Determine the [x, y] coordinate at the center of the cell enclosing the given text.  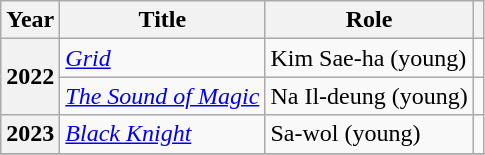
2022 [30, 77]
Sa-wol (young) [369, 134]
Role [369, 20]
Black Knight [162, 134]
Na Il-deung (young) [369, 96]
2023 [30, 134]
Kim Sae-ha (young) [369, 58]
Year [30, 20]
The Sound of Magic [162, 96]
Title [162, 20]
Grid [162, 58]
